Find where the given text appears and provide that cell's center as (X, Y) coordinate. 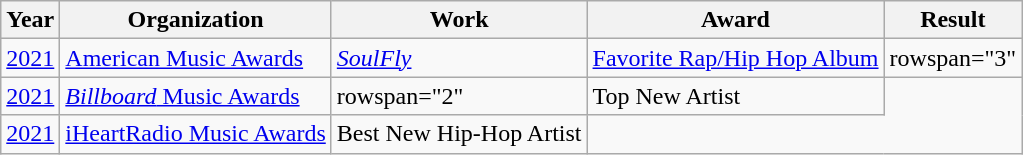
Best New Hip-Hop Artist (459, 134)
iHeartRadio Music Awards (196, 134)
Year (30, 20)
Top New Artist (736, 96)
Award (736, 20)
rowspan="3" (953, 58)
Organization (196, 20)
Billboard Music Awards (196, 96)
rowspan="2" (459, 96)
Work (459, 20)
American Music Awards (196, 58)
Favorite Rap/Hip Hop Album (736, 58)
SoulFly (459, 58)
Result (953, 20)
